From the cell containing the given text, extract its center point as (X, Y) coordinate. 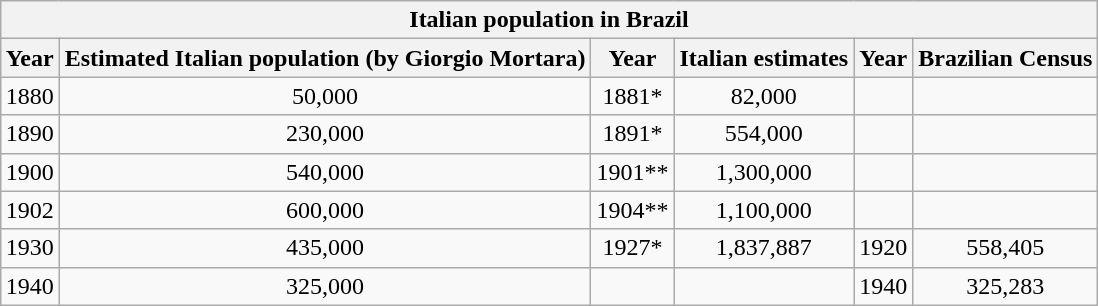
1890 (30, 134)
Estimated Italian population (by Giorgio Mortara) (325, 58)
1891* (632, 134)
554,000 (764, 134)
1,100,000 (764, 210)
230,000 (325, 134)
325,283 (1006, 286)
1927* (632, 248)
325,000 (325, 286)
540,000 (325, 172)
1920 (884, 248)
82,000 (764, 96)
1880 (30, 96)
1,300,000 (764, 172)
Brazilian Census (1006, 58)
1901** (632, 172)
600,000 (325, 210)
1904** (632, 210)
Italian population in Brazil (549, 20)
1881* (632, 96)
1930 (30, 248)
50,000 (325, 96)
435,000 (325, 248)
1900 (30, 172)
1902 (30, 210)
558,405 (1006, 248)
Italian estimates (764, 58)
1,837,887 (764, 248)
